Search for the cell housing the specified text and yield its [x, y] center coordinate. 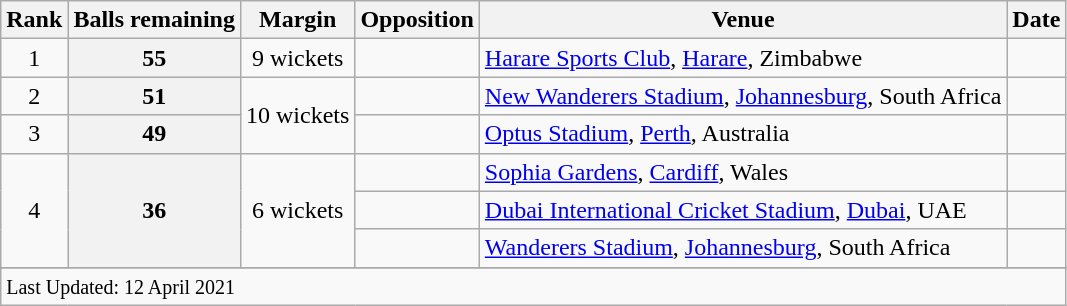
Harare Sports Club, Harare, Zimbabwe [743, 58]
2 [34, 96]
1 [34, 58]
Margin [297, 20]
10 wickets [297, 115]
Date [1036, 20]
6 wickets [297, 210]
New Wanderers Stadium, Johannesburg, South Africa [743, 96]
51 [154, 96]
Balls remaining [154, 20]
3 [34, 134]
Wanderers Stadium, Johannesburg, South Africa [743, 248]
Sophia Gardens, Cardiff, Wales [743, 172]
Venue [743, 20]
4 [34, 210]
Last Updated: 12 April 2021 [534, 286]
Rank [34, 20]
Dubai International Cricket Stadium, Dubai, UAE [743, 210]
Optus Stadium, Perth, Australia [743, 134]
Opposition [417, 20]
36 [154, 210]
55 [154, 58]
49 [154, 134]
9 wickets [297, 58]
